Pinpoint the cell where the given text exists, returning its (X, Y) midpoint coordinate. 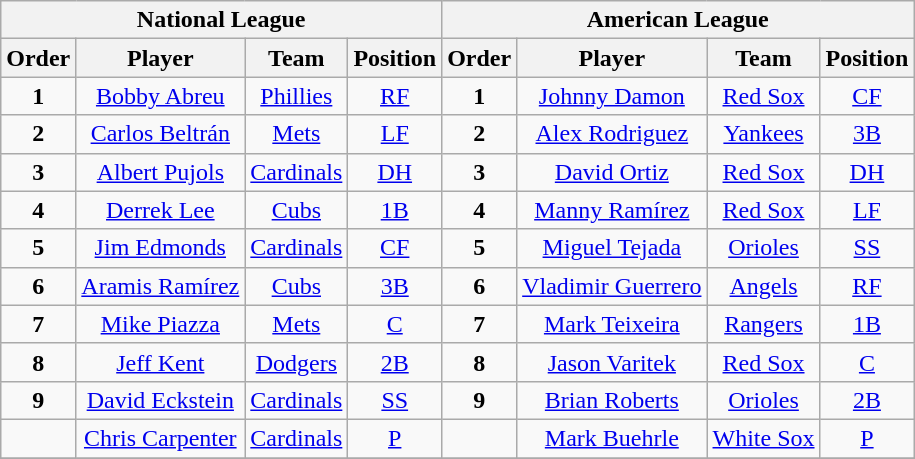
Yankees (764, 134)
Dodgers (296, 362)
Jason Varitek (612, 362)
Manny Ramírez (612, 210)
Vladimir Guerrero (612, 286)
Chris Carpenter (160, 438)
Alex Rodriguez (612, 134)
Mark Buehrle (612, 438)
Miguel Tejada (612, 248)
Derrek Lee (160, 210)
National League (222, 20)
Jim Edmonds (160, 248)
Jeff Kent (160, 362)
Brian Roberts (612, 400)
Johnny Damon (612, 96)
Rangers (764, 324)
Angels (764, 286)
Aramis Ramírez (160, 286)
American League (678, 20)
White Sox (764, 438)
Albert Pujols (160, 172)
Mark Teixeira (612, 324)
David Ortiz (612, 172)
Phillies (296, 96)
David Eckstein (160, 400)
Carlos Beltrán (160, 134)
Mike Piazza (160, 324)
Bobby Abreu (160, 96)
